Return the (x, y) coordinate for the center point of the cell that contains the specified text.  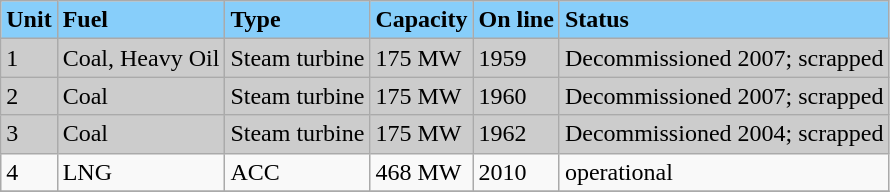
4 (29, 172)
operational (724, 172)
468 MW (422, 172)
2 (29, 96)
On line (516, 20)
Unit (29, 20)
2010 (516, 172)
ACC (298, 172)
LNG (141, 172)
3 (29, 134)
1962 (516, 134)
1959 (516, 58)
Coal, Heavy Oil (141, 58)
1960 (516, 96)
Capacity (422, 20)
1 (29, 58)
Status (724, 20)
Fuel (141, 20)
Type (298, 20)
Decommissioned 2004; scrapped (724, 134)
